Determine the (X, Y) coordinate at the center of the cell enclosing the given text.  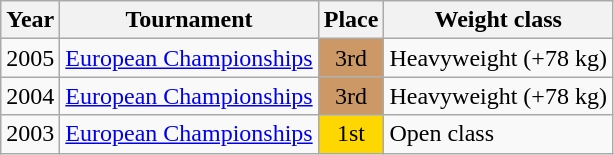
Place (351, 20)
Open class (498, 134)
2004 (30, 96)
2005 (30, 58)
Weight class (498, 20)
Year (30, 20)
2003 (30, 134)
1st (351, 134)
Tournament (189, 20)
